Search for the cell housing the specified text and yield its (X, Y) center coordinate. 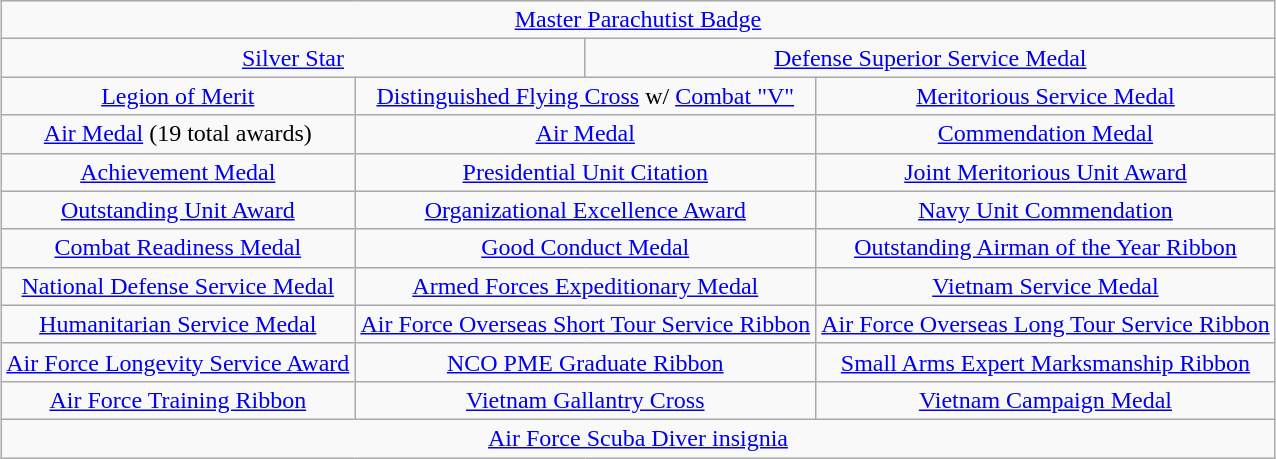
Achievement Medal (178, 172)
Defense Superior Service Medal (930, 58)
Joint Meritorious Unit Award (1046, 172)
Air Force Scuba Diver insignia (638, 438)
National Defense Service Medal (178, 286)
Presidential Unit Citation (586, 172)
Good Conduct Medal (586, 248)
Master Parachutist Badge (638, 20)
Silver Star (293, 58)
Navy Unit Commendation (1046, 210)
Air Medal (586, 134)
Humanitarian Service Medal (178, 324)
Commendation Medal (1046, 134)
Outstanding Unit Award (178, 210)
Air Force Overseas Short Tour Service Ribbon (586, 324)
Air Force Training Ribbon (178, 400)
Vietnam Campaign Medal (1046, 400)
Legion of Merit (178, 96)
Air Force Overseas Long Tour Service Ribbon (1046, 324)
Air Force Longevity Service Award (178, 362)
Organizational Excellence Award (586, 210)
Armed Forces Expeditionary Medal (586, 286)
NCO PME Graduate Ribbon (586, 362)
Meritorious Service Medal (1046, 96)
Small Arms Expert Marksmanship Ribbon (1046, 362)
Vietnam Gallantry Cross (586, 400)
Air Medal (19 total awards) (178, 134)
Vietnam Service Medal (1046, 286)
Combat Readiness Medal (178, 248)
Outstanding Airman of the Year Ribbon (1046, 248)
Distinguished Flying Cross w/ Combat "V" (586, 96)
